Search for the cell housing the specified text and yield its [X, Y] center coordinate. 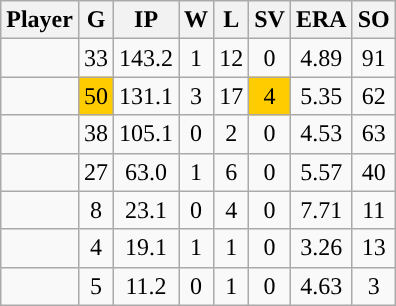
33 [96, 58]
2 [232, 134]
3.26 [321, 248]
40 [374, 172]
11 [374, 210]
12 [232, 58]
4.53 [321, 134]
5 [96, 286]
143.2 [146, 58]
91 [374, 58]
62 [374, 96]
27 [96, 172]
13 [374, 248]
50 [96, 96]
4.89 [321, 58]
L [232, 20]
19.1 [146, 248]
Player [40, 20]
8 [96, 210]
7.71 [321, 210]
131.1 [146, 96]
63.0 [146, 172]
IP [146, 20]
63 [374, 134]
ERA [321, 20]
6 [232, 172]
SV [270, 20]
5.57 [321, 172]
38 [96, 134]
SO [374, 20]
W [196, 20]
4.63 [321, 286]
23.1 [146, 210]
17 [232, 96]
105.1 [146, 134]
11.2 [146, 286]
G [96, 20]
5.35 [321, 96]
